Extract the (x, y) coordinate from the center of the cell holding the provided text.  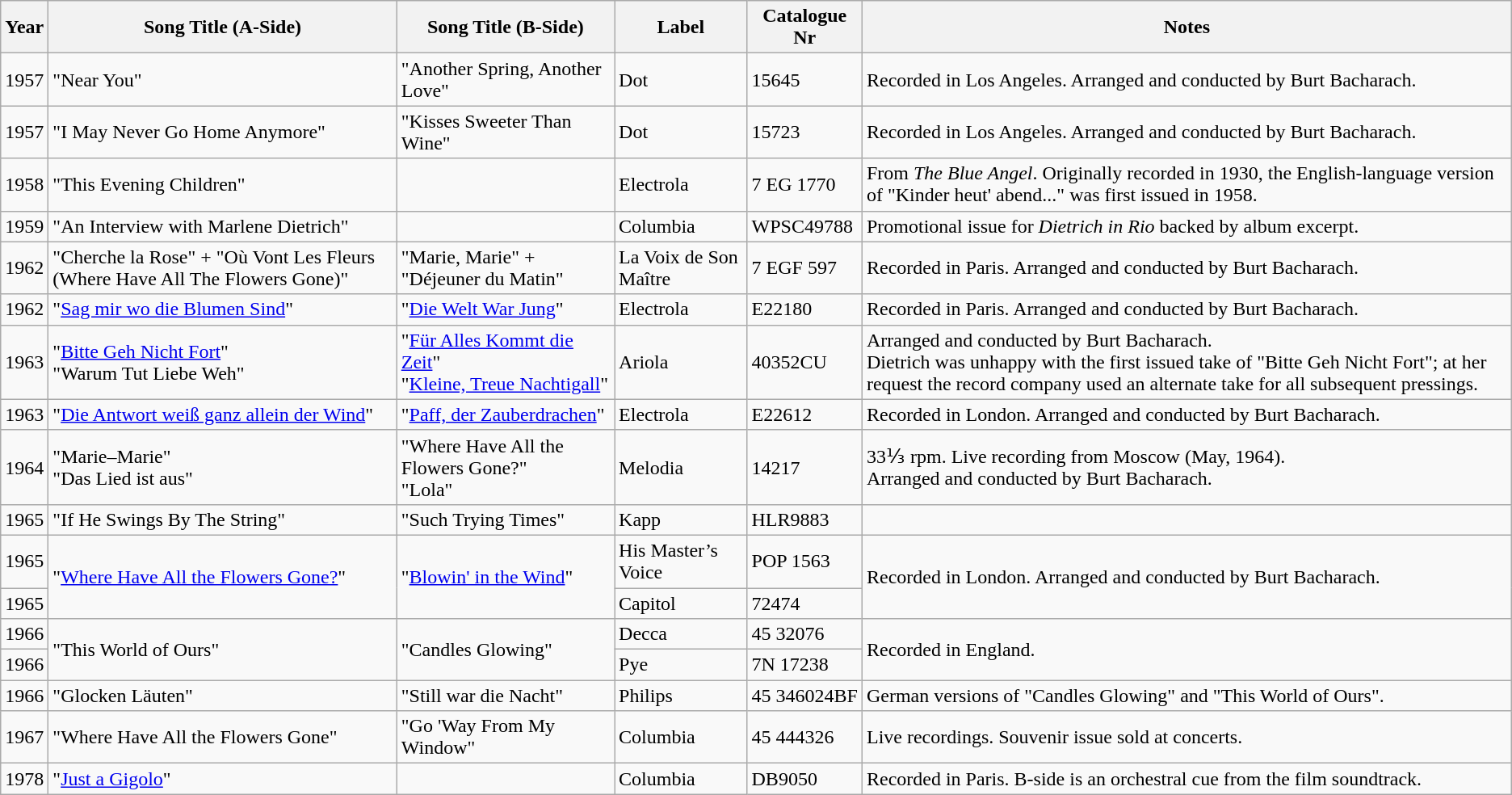
"If He Swings By The String" (223, 519)
Notes (1186, 27)
Kapp (681, 519)
1959 (24, 226)
"Where Have All the Flowers Gone?" (223, 577)
1958 (24, 184)
La Voix de Son Maître (681, 268)
"Paff, der Zauberdrachen" (506, 414)
E22612 (804, 414)
"I May Never Go Home Anymore" (223, 132)
7N 17238 (804, 665)
"Die Welt War Jung" (506, 309)
Label (681, 27)
Philips (681, 696)
Melodia (681, 467)
7 EG 1770 (804, 184)
1964 (24, 467)
"This Evening Children" (223, 184)
WPSC49788 (804, 226)
HLR9883 (804, 519)
POP 1563 (804, 561)
1967 (24, 737)
"Go 'Way From My Window" (506, 737)
"Such Trying Times" (506, 519)
His Master’s Voice (681, 561)
Song Title (B-Side) (506, 27)
40352CU (804, 362)
DB9050 (804, 779)
Ariola (681, 362)
"Marie, Marie" + "Déjeuner du Matin" (506, 268)
Recorded in Paris. B-side is an orchestral cue from the film soundtrack. (1186, 779)
"Another Spring, Another Love" (506, 79)
Promotional issue for Dietrich in Rio backed by album excerpt. (1186, 226)
"Glocken Läuten" (223, 696)
72474 (804, 604)
"An Interview with Marlene Dietrich" (223, 226)
"This World of Ours" (223, 650)
"Candles Glowing" (506, 650)
"Cherche la Rose" + "Où Vont Les Fleurs (Where Have All The Flowers Gone)" (223, 268)
Recorded in England. (1186, 650)
Year (24, 27)
Pye (681, 665)
45 444326 (804, 737)
15645 (804, 79)
Song Title (A-Side) (223, 27)
45 346024BF (804, 696)
"Blowin' in the Wind" (506, 577)
"Bitte Geh Nicht Fort""Warum Tut Liebe Weh" (223, 362)
German versions of "Candles Glowing" and "This World of Ours". (1186, 696)
"Where Have All the Flowers Gone?""Lola" (506, 467)
"Where Have All the Flowers Gone" (223, 737)
From The Blue Angel. Originally recorded in 1930, the English-language version of "Kinder heut' abend..." was first issued in 1958. (1186, 184)
1978 (24, 779)
"Just a Gigolo" (223, 779)
33⅓ rpm. Live recording from Moscow (May, 1964). Arranged and conducted by Burt Bacharach. (1186, 467)
14217 (804, 467)
"Die Antwort weiß ganz allein der Wind" (223, 414)
Live recordings. Souvenir issue sold at concerts. (1186, 737)
"Near You" (223, 79)
"Kisses Sweeter Than Wine" (506, 132)
"Marie–Marie""Das Lied ist aus" (223, 467)
Catalogue Nr (804, 27)
E22180 (804, 309)
15723 (804, 132)
7 EGF 597 (804, 268)
"Still war die Nacht" (506, 696)
"Sag mir wo die Blumen Sind" (223, 309)
Capitol (681, 604)
"Für Alles Kommt die Zeit""Kleine, Treue Nachtigall" (506, 362)
45 32076 (804, 634)
Decca (681, 634)
